Return the [x, y] coordinate for the center point of the cell that contains the specified text.  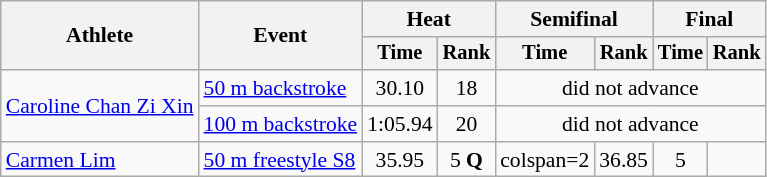
30.10 [400, 88]
Athlete [100, 36]
Event [281, 36]
Final [709, 19]
18 [467, 88]
Heat [428, 19]
Semifinal [574, 19]
1:05.94 [400, 124]
50 m backstroke [281, 88]
20 [467, 124]
100 m backstroke [281, 124]
Caroline Chan Zi Xin [100, 106]
